Search for the cell housing the specified text and yield its (X, Y) center coordinate. 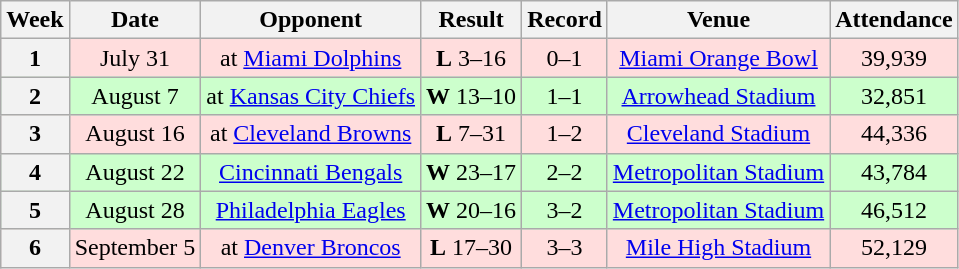
Date (135, 20)
at Cleveland Browns (311, 134)
0–1 (565, 58)
Miami Orange Bowl (718, 58)
Cincinnati Bengals (311, 172)
Week (35, 20)
August 7 (135, 96)
W 13–10 (472, 96)
1–1 (565, 96)
3–2 (565, 210)
6 (35, 248)
1–2 (565, 134)
Opponent (311, 20)
W 23–17 (472, 172)
at Miami Dolphins (311, 58)
39,939 (894, 58)
Arrowhead Stadium (718, 96)
L 17–30 (472, 248)
July 31 (135, 58)
44,336 (894, 134)
Venue (718, 20)
Philadelphia Eagles (311, 210)
52,129 (894, 248)
Record (565, 20)
3–3 (565, 248)
Attendance (894, 20)
46,512 (894, 210)
Result (472, 20)
Cleveland Stadium (718, 134)
1 (35, 58)
L 7–31 (472, 134)
32,851 (894, 96)
5 (35, 210)
4 (35, 172)
at Denver Broncos (311, 248)
2–2 (565, 172)
L 3–16 (472, 58)
September 5 (135, 248)
43,784 (894, 172)
2 (35, 96)
3 (35, 134)
at Kansas City Chiefs (311, 96)
August 16 (135, 134)
August 22 (135, 172)
Mile High Stadium (718, 248)
August 28 (135, 210)
W 20–16 (472, 210)
